Extract the [x, y] coordinate from the center of the cell holding the provided text.  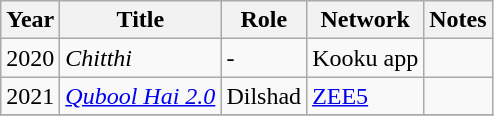
Network [366, 20]
- [264, 58]
Dilshad [264, 96]
Title [140, 20]
Year [30, 20]
2020 [30, 58]
2021 [30, 96]
ZEE5 [366, 96]
Role [264, 20]
Notes [458, 20]
Kooku app [366, 58]
Qubool Hai 2.0 [140, 96]
Chitthi [140, 58]
